Locate the cell with the specified text and output its [x, y] center coordinate. 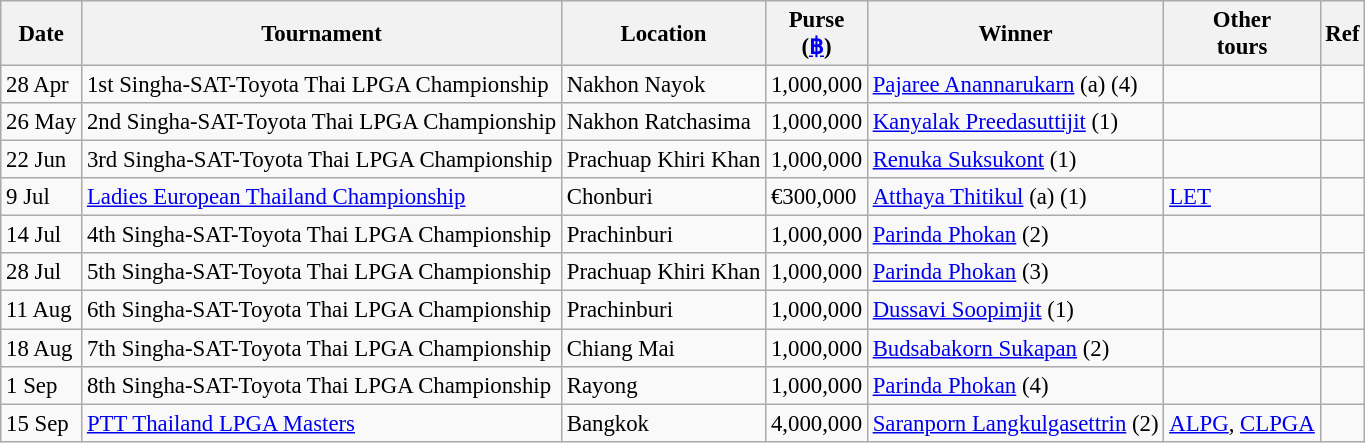
15 Sep [42, 423]
Renuka Suksukont (1) [1016, 160]
11 Aug [42, 310]
Nakhon Nayok [663, 85]
Location [663, 34]
Date [42, 34]
€300,000 [817, 197]
Budsabakorn Sukapan (2) [1016, 348]
Parinda Phokan (4) [1016, 385]
Parinda Phokan (3) [1016, 273]
ALPG, CLPGA [1242, 423]
Purse(฿) [817, 34]
9 Jul [42, 197]
Parinda Phokan (2) [1016, 235]
5th Singha-SAT-Toyota Thai LPGA Championship [322, 273]
LET [1242, 197]
PTT Thailand LPGA Masters [322, 423]
7th Singha-SAT-Toyota Thai LPGA Championship [322, 348]
Bangkok [663, 423]
3rd Singha-SAT-Toyota Thai LPGA Championship [322, 160]
Ref [1342, 34]
Ladies European Thailand Championship [322, 197]
Dussavi Soopimjit (1) [1016, 310]
Chonburi [663, 197]
6th Singha-SAT-Toyota Thai LPGA Championship [322, 310]
26 May [42, 122]
Rayong [663, 385]
22 Jun [42, 160]
28 Jul [42, 273]
Othertours [1242, 34]
18 Aug [42, 348]
8th Singha-SAT-Toyota Thai LPGA Championship [322, 385]
1st Singha-SAT-Toyota Thai LPGA Championship [322, 85]
14 Jul [42, 235]
Tournament [322, 34]
Nakhon Ratchasima [663, 122]
4,000,000 [817, 423]
2nd Singha-SAT-Toyota Thai LPGA Championship [322, 122]
Pajaree Anannarukarn (a) (4) [1016, 85]
Atthaya Thitikul (a) (1) [1016, 197]
4th Singha-SAT-Toyota Thai LPGA Championship [322, 235]
1 Sep [42, 385]
Chiang Mai [663, 348]
28 Apr [42, 85]
Saranporn Langkulgasettrin (2) [1016, 423]
Kanyalak Preedasuttijit (1) [1016, 122]
Winner [1016, 34]
